From the cell containing the given text, extract its center point as [x, y] coordinate. 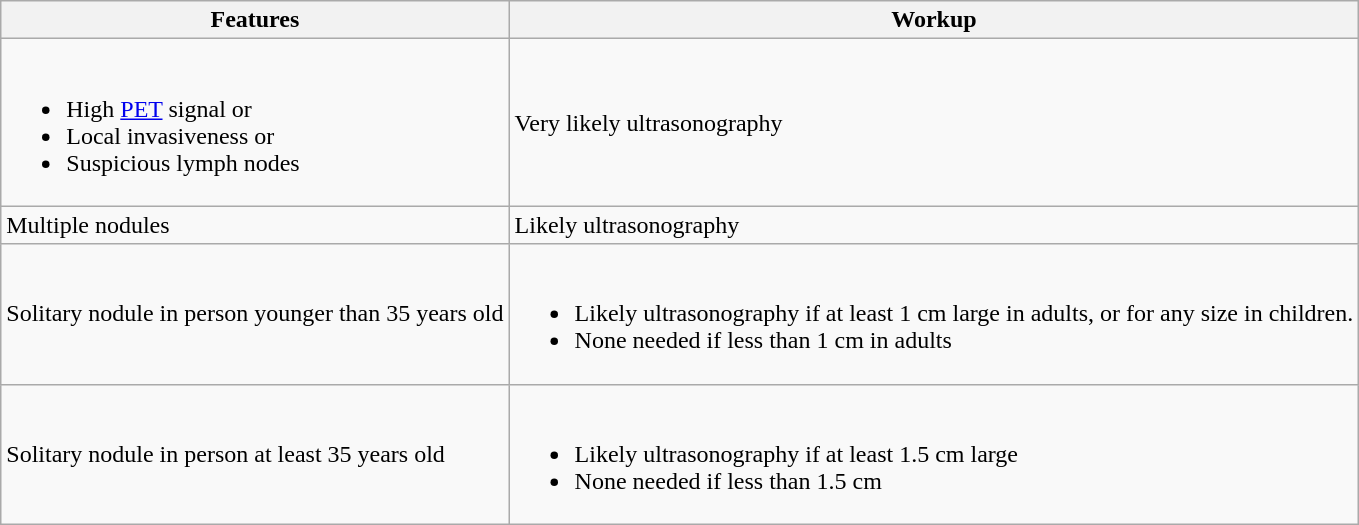
High PET signal orLocal invasiveness orSuspicious lymph nodes [255, 122]
Features [255, 20]
Solitary nodule in person at least 35 years old [255, 454]
Likely ultrasonography if at least 1 cm large in adults, or for any size in children.None needed if less than 1 cm in adults [934, 314]
Likely ultrasonography [934, 225]
Very likely ultrasonography [934, 122]
Likely ultrasonography if at least 1.5 cm largeNone needed if less than 1.5 cm [934, 454]
Workup [934, 20]
Multiple nodules [255, 225]
Solitary nodule in person younger than 35 years old [255, 314]
